Output the (x, y) coordinate of the center of the cell containing the given text.  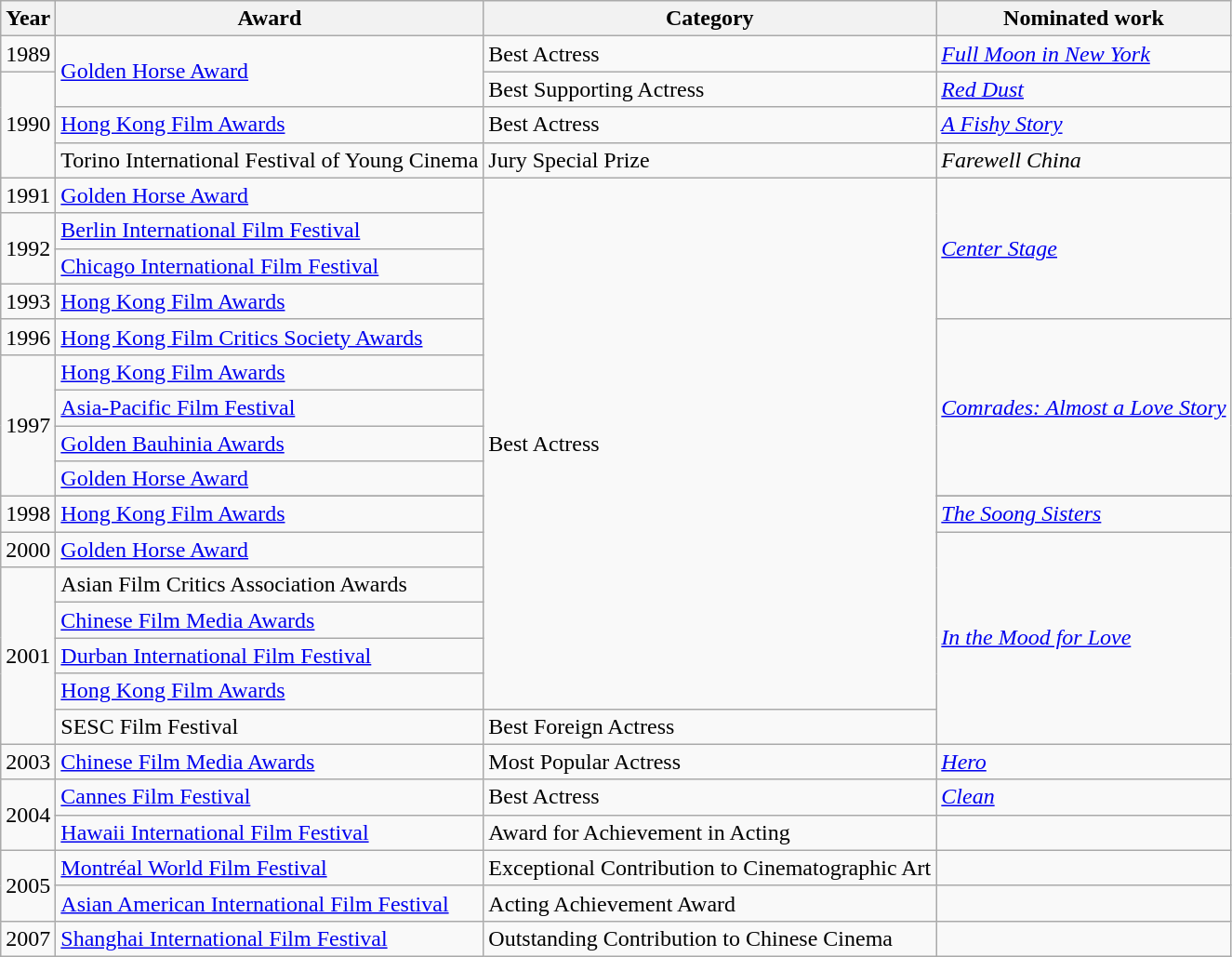
Hero (1084, 762)
Category (710, 19)
Asian American International Film Festival (270, 903)
Asian Film Critics Association Awards (270, 585)
2003 (28, 762)
The Soong Sisters (1084, 514)
1991 (28, 195)
Year (28, 19)
Best Foreign Actress (710, 726)
1998 (28, 514)
1993 (28, 301)
Acting Achievement Award (710, 903)
Hong Kong Film Critics Society Awards (270, 337)
1996 (28, 337)
Torino International Festival of Young Cinema (270, 160)
2000 (28, 550)
Nominated work (1084, 19)
Chicago International Film Festival (270, 266)
Outstanding Contribution to Chinese Cinema (710, 938)
Best Supporting Actress (710, 89)
Farewell China (1084, 160)
Most Popular Actress (710, 762)
1992 (28, 248)
Clean (1084, 797)
Montréal World Film Festival (270, 868)
Golden Bauhinia Awards (270, 444)
2004 (28, 815)
In the Mood for Love (1084, 638)
Shanghai International Film Festival (270, 938)
Award (270, 19)
2005 (28, 885)
Exceptional Contribution to Cinematographic Art (710, 868)
SESC Film Festival (270, 726)
1990 (28, 125)
1997 (28, 425)
Berlin International Film Festival (270, 231)
Comrades: Almost a Love Story (1084, 407)
Hawaii International Film Festival (270, 832)
2001 (28, 656)
1989 (28, 54)
Cannes Film Festival (270, 797)
Award for Achievement in Acting (710, 832)
Jury Special Prize (710, 160)
Asia-Pacific Film Festival (270, 407)
Full Moon in New York (1084, 54)
Red Dust (1084, 89)
Durban International Film Festival (270, 656)
A Fishy Story (1084, 125)
2007 (28, 938)
Center Stage (1084, 248)
